Scan for the cell matching the given text and deliver its [X, Y] coordinate at center. 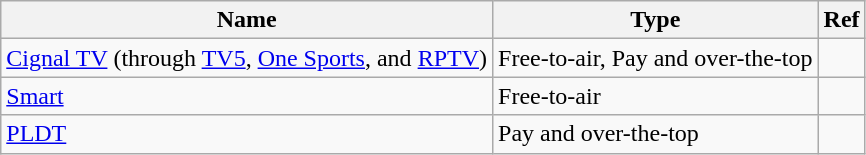
Type [656, 20]
Free-to-air, Pay and over-the-top [656, 58]
Name [247, 20]
PLDT [247, 134]
Free-to-air [656, 96]
Smart [247, 96]
Cignal TV (through TV5, One Sports, and RPTV) [247, 58]
Pay and over-the-top [656, 134]
Ref [842, 20]
